Output the (x, y) coordinate of the center of the cell containing the given text.  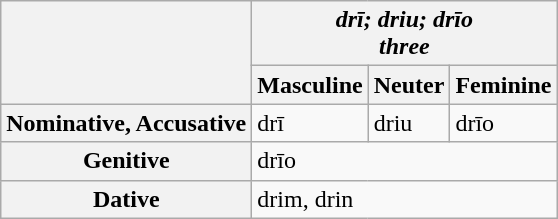
Feminine (504, 85)
driu (409, 123)
drī; driu; drīo three (404, 34)
Genitive (126, 161)
Masculine (310, 85)
Dative (126, 199)
drim, drin (404, 199)
Nominative, Accusative (126, 123)
drī (310, 123)
Neuter (409, 85)
